Search for the cell housing the specified text and yield its [X, Y] center coordinate. 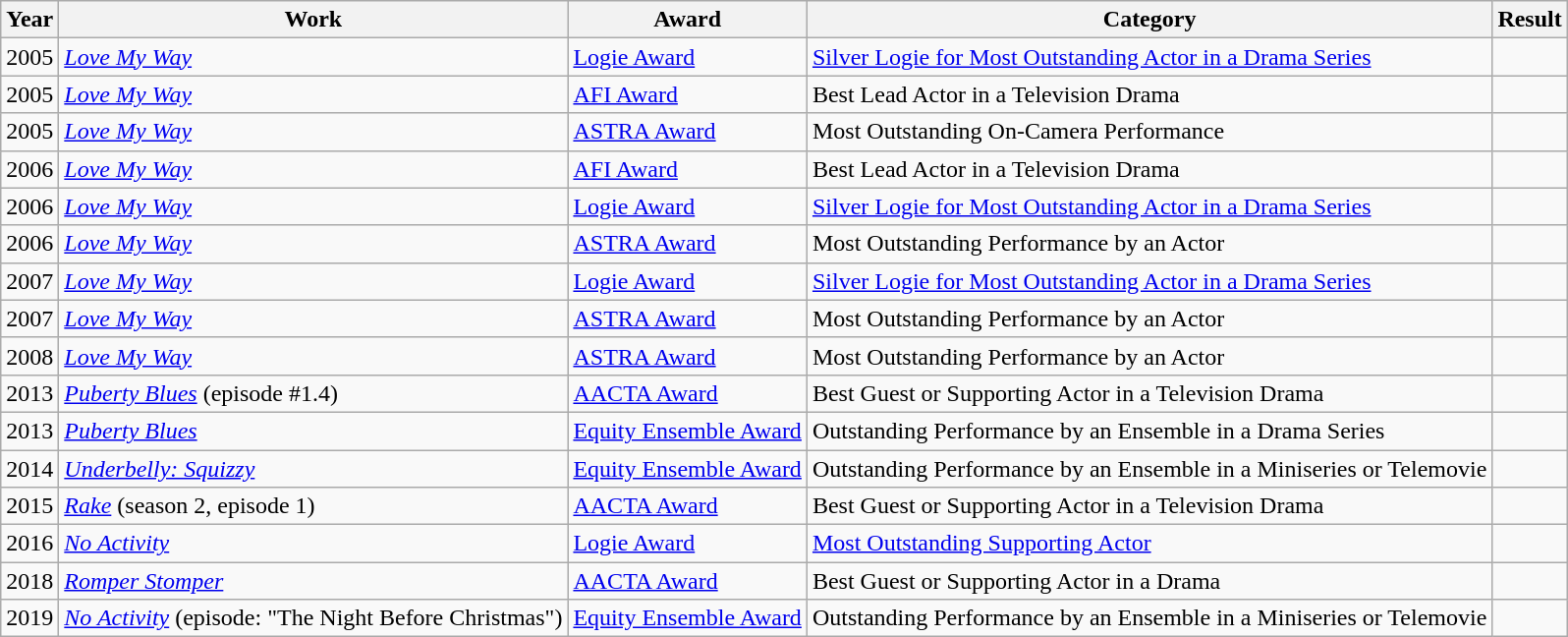
No Activity (episode: "The Night Before Christmas") [313, 618]
Romper Stomper [313, 581]
Year [29, 20]
Result [1530, 20]
Award [688, 20]
Most Outstanding Supporting Actor [1149, 544]
Category [1149, 20]
2014 [29, 469]
2016 [29, 544]
2008 [29, 356]
Work [313, 20]
Puberty Blues (episode #1.4) [313, 393]
Underbelly: Squizzy [313, 469]
Puberty Blues [313, 431]
2018 [29, 581]
Rake (season 2, episode 1) [313, 506]
Outstanding Performance by an Ensemble in a Drama Series [1149, 431]
No Activity [313, 544]
Best Guest or Supporting Actor in a Drama [1149, 581]
Most Outstanding On-Camera Performance [1149, 132]
2019 [29, 618]
2015 [29, 506]
